Search for the cell housing the specified text and yield its (x, y) center coordinate. 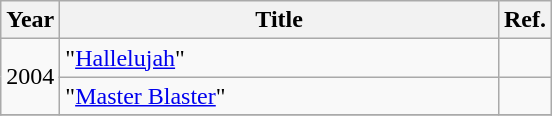
Ref. (524, 20)
"Hallelujah" (280, 58)
2004 (30, 77)
Year (30, 20)
"Master Blaster" (280, 96)
Title (280, 20)
